Scan for the cell matching the given text and deliver its [X, Y] coordinate at center. 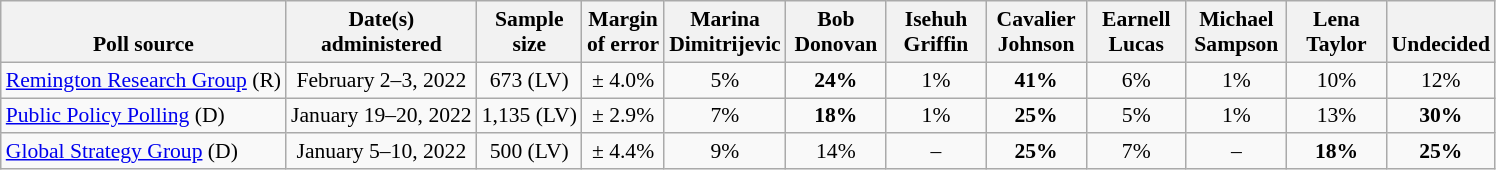
LenaTaylor [1336, 32]
500 (LV) [530, 152]
± 4.0% [623, 80]
12% [1441, 80]
± 2.9% [623, 116]
January 19–20, 2022 [382, 116]
30% [1441, 116]
14% [836, 152]
Public Policy Polling (D) [144, 116]
CavalierJohnson [1036, 32]
1,135 (LV) [530, 116]
Marginof error [623, 32]
Remington Research Group (R) [144, 80]
MichaelSampson [1236, 32]
Global Strategy Group (D) [144, 152]
February 2–3, 2022 [382, 80]
Undecided [1441, 32]
9% [725, 152]
41% [1036, 80]
January 5–10, 2022 [382, 152]
Samplesize [530, 32]
6% [1136, 80]
BobDonovan [836, 32]
EarnellLucas [1136, 32]
10% [1336, 80]
MarinaDimitrijevic [725, 32]
± 4.4% [623, 152]
13% [1336, 116]
24% [836, 80]
IsehuhGriffin [936, 32]
Poll source [144, 32]
Date(s)administered [382, 32]
673 (LV) [530, 80]
